Output the (x, y) coordinate of the center of the cell containing the given text.  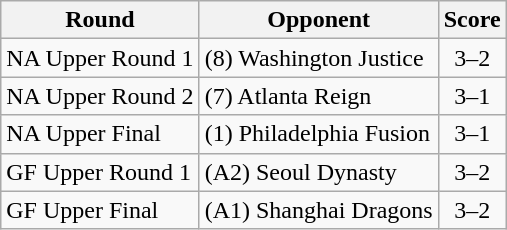
Round (100, 20)
(7) Atlanta Reign (318, 96)
(8) Washington Justice (318, 58)
(1) Philadelphia Fusion (318, 134)
Score (472, 20)
NA Upper Round 1 (100, 58)
Opponent (318, 20)
GF Upper Round 1 (100, 172)
NA Upper Round 2 (100, 96)
(A1) Shanghai Dragons (318, 210)
(A2) Seoul Dynasty (318, 172)
GF Upper Final (100, 210)
NA Upper Final (100, 134)
